Search for the cell housing the specified text and yield its (X, Y) center coordinate. 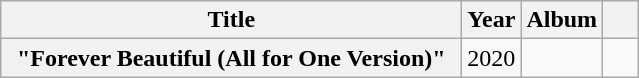
"Forever Beautiful (All for One Version)" (232, 58)
2020 (492, 58)
Title (232, 20)
Album (562, 20)
Year (492, 20)
